Determine the (x, y) coordinate at the center of the cell enclosing the given text.  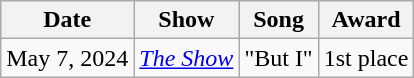
May 7, 2024 (68, 58)
The Show (186, 58)
1st place (366, 58)
Date (68, 20)
"But I" (278, 58)
Song (278, 20)
Award (366, 20)
Show (186, 20)
